For the text-containing cell, return its midpoint in (X, Y) coordinate format. 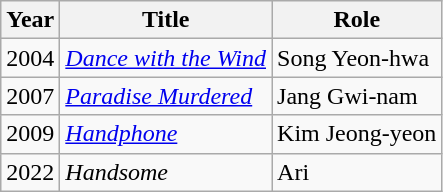
Handsome (166, 172)
Dance with the Wind (166, 58)
Ari (357, 172)
Jang Gwi-nam (357, 96)
Year (30, 20)
Title (166, 20)
Role (357, 20)
Kim Jeong-yeon (357, 134)
2022 (30, 172)
Song Yeon-hwa (357, 58)
2009 (30, 134)
2004 (30, 58)
Handphone (166, 134)
Paradise Murdered (166, 96)
2007 (30, 96)
